Locate the cell with the specified text and output its [X, Y] center coordinate. 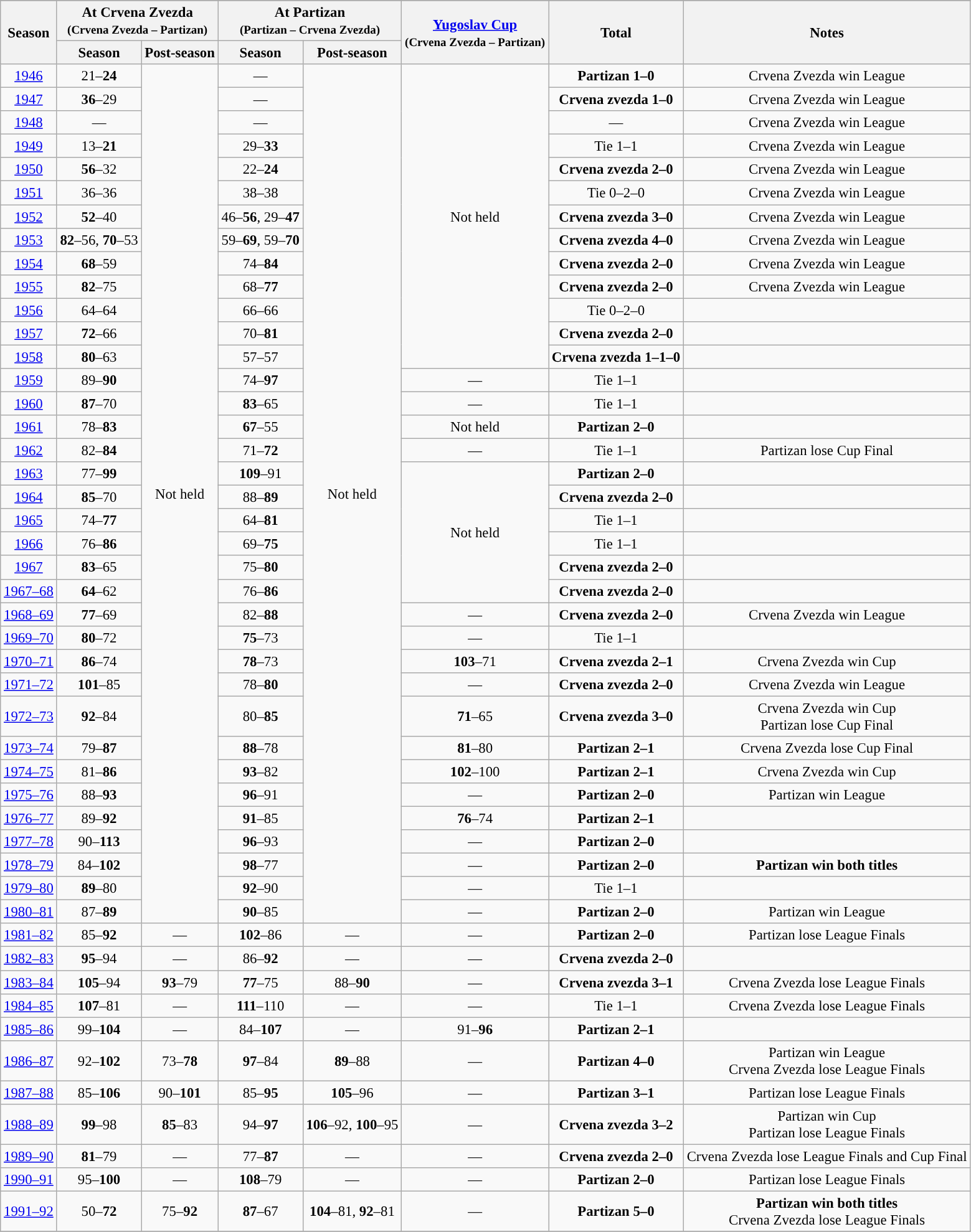
1967–68 [29, 591]
88–78 [260, 748]
1978–79 [29, 865]
81–79 [99, 1156]
At Crvena Zvezda(Crvena Zvezda – Partizan) [137, 21]
1971–72 [29, 685]
87–89 [99, 912]
1961 [29, 427]
1990–91 [29, 1180]
Partizan lose Cup Final [827, 451]
81–86 [99, 771]
71–65 [475, 716]
75–92 [179, 1211]
1985–86 [29, 1029]
1981–82 [29, 936]
107–81 [99, 1005]
1987–88 [29, 1093]
74–97 [260, 380]
90–113 [99, 842]
At Partizan(Partizan – Crvena Zvezda) [310, 21]
Crvena zvezda 3–2 [615, 1124]
1956 [29, 310]
1967 [29, 568]
89–90 [99, 380]
1962 [29, 451]
1952 [29, 217]
1984–85 [29, 1005]
68–77 [260, 286]
66–66 [260, 310]
74–84 [260, 263]
1972–73 [29, 716]
88–93 [99, 795]
99–98 [99, 1124]
1988–89 [29, 1124]
89–88 [353, 1061]
1959 [29, 380]
1979–80 [29, 888]
102–86 [260, 936]
77–75 [260, 982]
75–80 [260, 568]
74–77 [99, 520]
76–74 [475, 819]
88–90 [353, 982]
92–84 [99, 716]
22–24 [260, 170]
78–83 [99, 427]
Partizan 3–1 [615, 1093]
1948 [29, 123]
102–100 [475, 771]
82–75 [99, 286]
1963 [29, 474]
78–80 [260, 685]
46–56, 29–47 [260, 217]
Partizan win both titles [827, 865]
1965 [29, 520]
50–72 [99, 1211]
1973–74 [29, 748]
95–100 [99, 1180]
87–70 [99, 403]
99–104 [99, 1029]
89–92 [99, 819]
Crvena zvezda 1–0 [615, 100]
88–89 [260, 497]
92–90 [260, 888]
91–96 [475, 1029]
21–24 [99, 76]
80–85 [260, 716]
81–80 [475, 748]
Partizan 4–0 [615, 1061]
Partizan 5–0 [615, 1211]
89–80 [99, 888]
1977–78 [29, 842]
67–55 [260, 427]
Crvena zvezda 1–1–0 [615, 357]
91–85 [260, 819]
1991–92 [29, 1211]
Notes [827, 32]
1957 [29, 334]
105–94 [99, 982]
95–94 [99, 959]
1958 [29, 357]
1976–77 [29, 819]
85–92 [99, 936]
1951 [29, 193]
84–107 [260, 1029]
1986–87 [29, 1061]
Partizan win LeagueCrvena Zvezda lose League Finals [827, 1061]
80–72 [99, 637]
1969–70 [29, 637]
13–21 [99, 146]
Crvena zvezda 3–1 [615, 982]
92–102 [99, 1061]
1974–75 [29, 771]
104–81, 92–81 [353, 1211]
96–93 [260, 842]
1980–81 [29, 912]
77–69 [99, 614]
93–79 [179, 982]
Crvena zvezda 4–0 [615, 240]
103–71 [475, 661]
108–79 [260, 1180]
79–87 [99, 748]
64–64 [99, 310]
1983–84 [29, 982]
82–88 [260, 614]
69–75 [260, 544]
77–99 [99, 474]
36–29 [99, 100]
73–78 [179, 1061]
Crvena zvezda 2–1 [615, 661]
85–70 [99, 497]
80–63 [99, 357]
90–101 [179, 1093]
85–95 [260, 1093]
98–77 [260, 865]
1950 [29, 170]
75–73 [260, 637]
1970–71 [29, 661]
Crvena Zvezda lose League Finals and Cup Final [827, 1156]
Crvena Zvezda lose Cup Final [827, 748]
90–85 [260, 912]
Total [615, 32]
109–91 [260, 474]
1947 [29, 100]
Partizan win CupPartizan lose League Finals [827, 1124]
57–57 [260, 357]
1964 [29, 497]
59–69, 59–70 [260, 240]
94–97 [260, 1124]
1960 [29, 403]
86–92 [260, 959]
1966 [29, 544]
1946 [29, 76]
93–82 [260, 771]
72–66 [99, 334]
64–81 [260, 520]
97–84 [260, 1061]
68–59 [99, 263]
1953 [29, 240]
Partizan 1–0 [615, 76]
1954 [29, 263]
56–32 [99, 170]
Partizan win both titlesCrvena Zvezda lose League Finals [827, 1211]
1989–90 [29, 1156]
70–81 [260, 334]
82–56, 70–53 [99, 240]
86–74 [99, 661]
106–92, 100–95 [353, 1124]
71–72 [260, 451]
87–67 [260, 1211]
84–102 [99, 865]
96–91 [260, 795]
101–85 [99, 685]
1949 [29, 146]
77–87 [260, 1156]
1968–69 [29, 614]
105–96 [353, 1093]
38–38 [260, 193]
78–73 [260, 661]
1975–76 [29, 795]
52–40 [99, 217]
36–36 [99, 193]
85–106 [99, 1093]
64–62 [99, 591]
82–84 [99, 451]
1982–83 [29, 959]
1955 [29, 286]
111–110 [260, 1005]
Crvena Zvezda win CupPartizan lose Cup Final [827, 716]
29–33 [260, 146]
85–83 [179, 1124]
Yugoslav Cup(Crvena Zvezda – Partizan) [475, 32]
